From the cell containing the given text, extract its center point as (X, Y) coordinate. 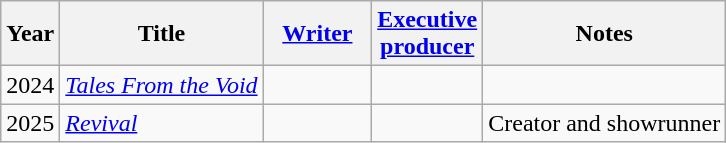
Notes (604, 34)
Title (162, 34)
Executiveproducer (428, 34)
2024 (30, 85)
Creator and showrunner (604, 123)
2025 (30, 123)
Year (30, 34)
Writer (318, 34)
Revival (162, 123)
Tales From the Void (162, 85)
